Provide the (x, y) coordinate of the cell's center where the given text is located.  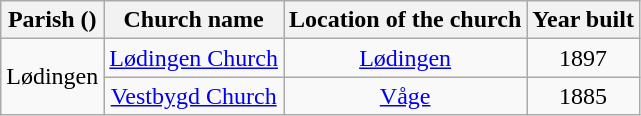
1885 (584, 96)
1897 (584, 58)
Church name (194, 20)
Location of the church (406, 20)
Våge (406, 96)
Parish () (52, 20)
Lødingen Church (194, 58)
Vestbygd Church (194, 96)
Year built (584, 20)
